Detect which cell encompasses the target text, then output its [x, y] center coordinate. 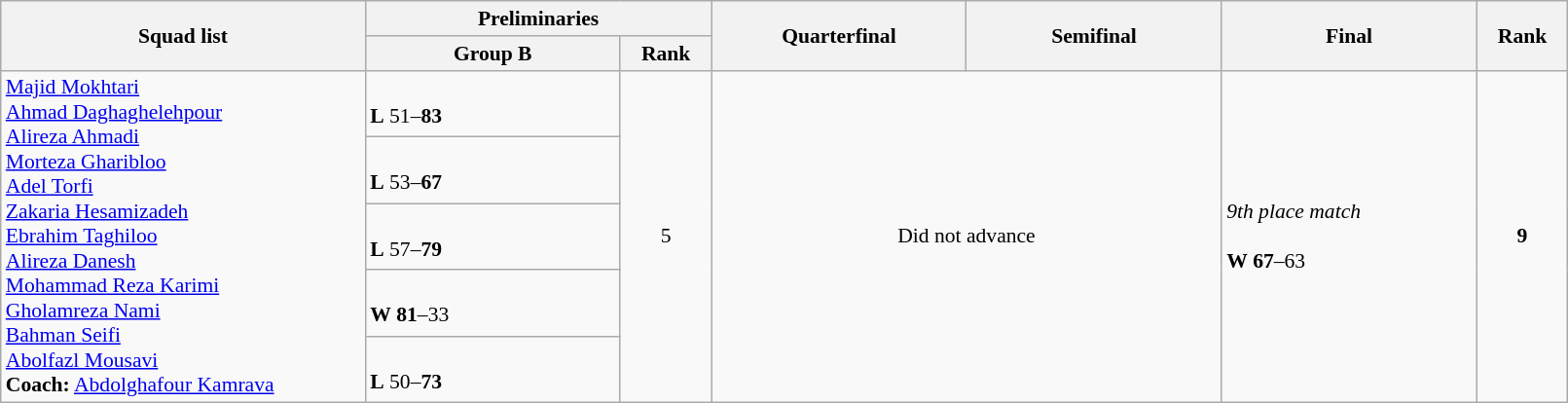
L 50–73 [492, 370]
Group B [492, 54]
Squad list [183, 35]
Final [1349, 35]
L 53–67 [492, 170]
9 [1522, 237]
L 51–83 [492, 103]
Did not advance [966, 237]
Quarterfinal [839, 35]
Preliminaries [538, 18]
L 57–79 [492, 237]
W 81–33 [492, 303]
9th place matchW 67–63 [1349, 237]
5 [666, 237]
Semifinal [1094, 35]
